Find where the given text appears and provide that cell's center as [X, Y] coordinate. 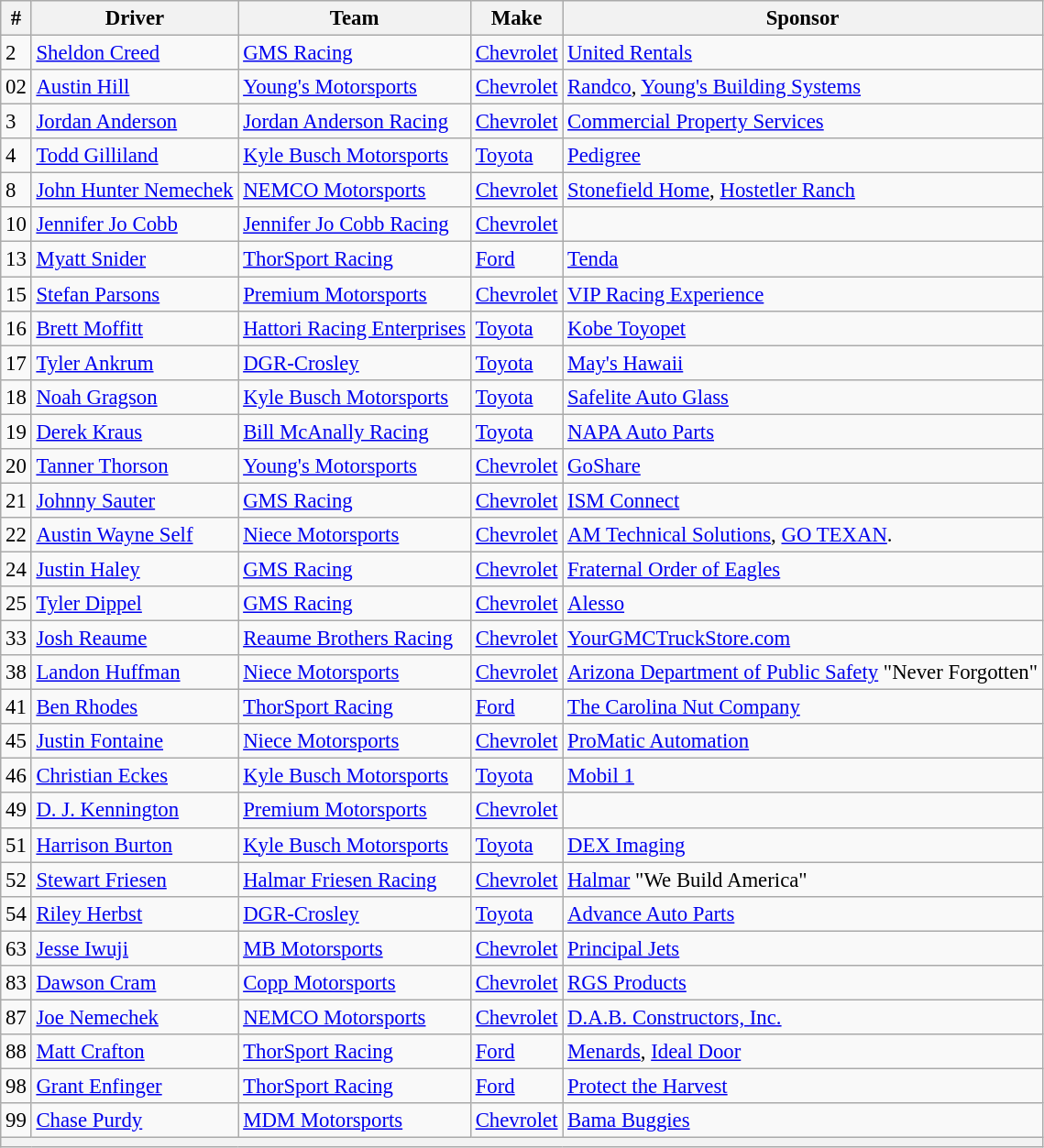
D. J. Kennington [135, 811]
Harrison Burton [135, 845]
Jesse Iwuji [135, 948]
Menards, Ideal Door [803, 1052]
Todd Gilliland [135, 156]
Commercial Property Services [803, 122]
Jordan Anderson Racing [355, 122]
25 [16, 604]
22 [16, 535]
Myatt Snider [135, 259]
4 [16, 156]
AM Technical Solutions, GO TEXAN. [803, 535]
Joe Nemechek [135, 1017]
45 [16, 741]
MDM Motorsports [355, 1121]
2 [16, 53]
Josh Reaume [135, 639]
24 [16, 569]
ISM Connect [803, 500]
Tyler Dippel [135, 604]
NAPA Auto Parts [803, 432]
Fraternal Order of Eagles [803, 569]
Team [355, 18]
United Rentals [803, 53]
Make [516, 18]
Sponsor [803, 18]
83 [16, 983]
49 [16, 811]
# [16, 18]
YourGMCTruckStore.com [803, 639]
Sheldon Creed [135, 53]
Mobil 1 [803, 776]
Tyler Ankrum [135, 363]
MB Motorsports [355, 948]
18 [16, 397]
16 [16, 328]
02 [16, 87]
Randco, Young's Building Systems [803, 87]
DEX Imaging [803, 845]
Matt Crafton [135, 1052]
Arizona Department of Public Safety "Never Forgotten" [803, 672]
38 [16, 672]
Landon Huffman [135, 672]
Riley Herbst [135, 913]
Derek Kraus [135, 432]
99 [16, 1121]
Stewart Friesen [135, 880]
20 [16, 466]
GoShare [803, 466]
RGS Products [803, 983]
Grant Enfinger [135, 1086]
ProMatic Automation [803, 741]
Principal Jets [803, 948]
Pedigree [803, 156]
VIP Racing Experience [803, 294]
Protect the Harvest [803, 1086]
21 [16, 500]
Jennifer Jo Cobb [135, 224]
Justin Fontaine [135, 741]
10 [16, 224]
87 [16, 1017]
Copp Motorsports [355, 983]
May's Hawaii [803, 363]
Christian Eckes [135, 776]
33 [16, 639]
Chase Purdy [135, 1121]
Hattori Racing Enterprises [355, 328]
John Hunter Nemechek [135, 191]
Driver [135, 18]
Tanner Thorson [135, 466]
98 [16, 1086]
Austin Hill [135, 87]
D.A.B. Constructors, Inc. [803, 1017]
Jordan Anderson [135, 122]
Justin Haley [135, 569]
52 [16, 880]
Brett Moffitt [135, 328]
54 [16, 913]
17 [16, 363]
The Carolina Nut Company [803, 707]
Dawson Cram [135, 983]
Austin Wayne Self [135, 535]
Jennifer Jo Cobb Racing [355, 224]
46 [16, 776]
Alesso [803, 604]
63 [16, 948]
Johnny Sauter [135, 500]
19 [16, 432]
Halmar Friesen Racing [355, 880]
Safelite Auto Glass [803, 397]
Bill McAnally Racing [355, 432]
Bama Buggies [803, 1121]
Noah Gragson [135, 397]
Stonefield Home, Hostetler Ranch [803, 191]
41 [16, 707]
3 [16, 122]
Ben Rhodes [135, 707]
Tenda [803, 259]
13 [16, 259]
Advance Auto Parts [803, 913]
88 [16, 1052]
Stefan Parsons [135, 294]
15 [16, 294]
Halmar "We Build America" [803, 880]
8 [16, 191]
Reaume Brothers Racing [355, 639]
51 [16, 845]
Kobe Toyopet [803, 328]
